Locate the cell with the specified text and output its [x, y] center coordinate. 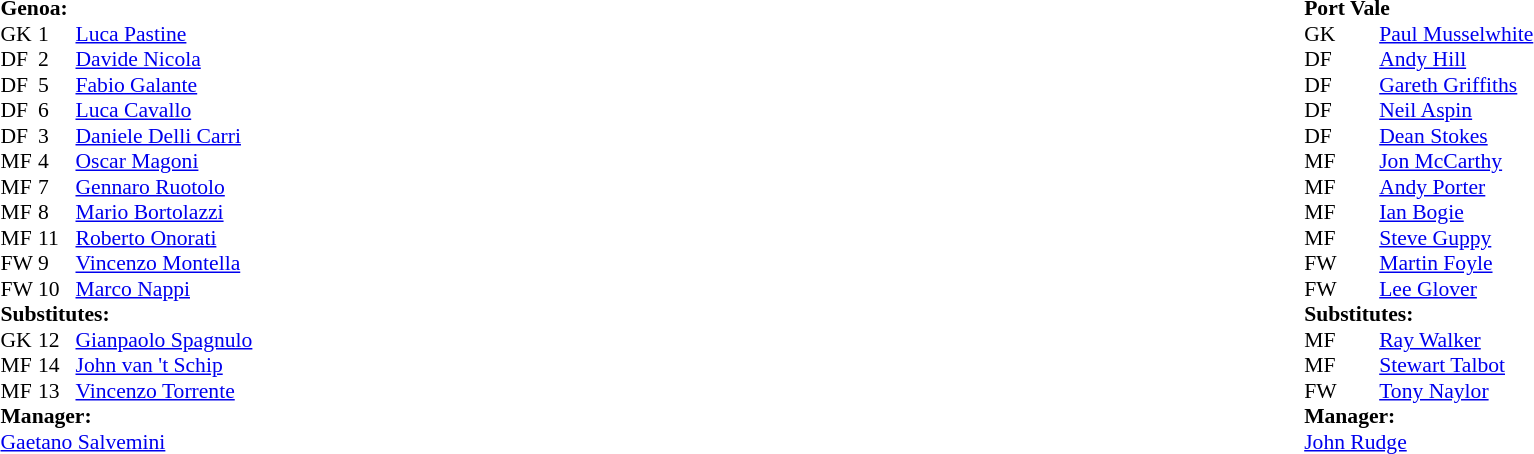
10 [57, 289]
Jon McCarthy [1456, 161]
Vincenzo Montella [164, 263]
Roberto Onorati [164, 238]
Tony Naylor [1456, 391]
13 [57, 391]
Gareth Griffiths [1456, 85]
Fabio Galante [164, 85]
Daniele Delli Carri [164, 136]
Andy Porter [1456, 187]
Steve Guppy [1456, 238]
Ian Bogie [1456, 213]
Gianpaolo Spagnulo [164, 340]
1 [57, 34]
7 [57, 187]
Martin Foyle [1456, 263]
3 [57, 136]
Neil Aspin [1456, 111]
14 [57, 365]
11 [57, 238]
Davide Nicola [164, 59]
Luca Pastine [164, 34]
Vincenzo Torrente [164, 391]
Luca Cavallo [164, 111]
4 [57, 161]
2 [57, 59]
6 [57, 111]
Gennaro Ruotolo [164, 187]
Marco Nappi [164, 289]
Lee Glover [1456, 289]
Ray Walker [1456, 340]
Dean Stokes [1456, 136]
Stewart Talbot [1456, 365]
8 [57, 213]
Mario Bortolazzi [164, 213]
John van 't Schip [164, 365]
Paul Musselwhite [1456, 34]
9 [57, 263]
Oscar Magoni [164, 161]
12 [57, 340]
5 [57, 85]
Andy Hill [1456, 59]
